Determine the (X, Y) coordinate at the center of the cell enclosing the given text.  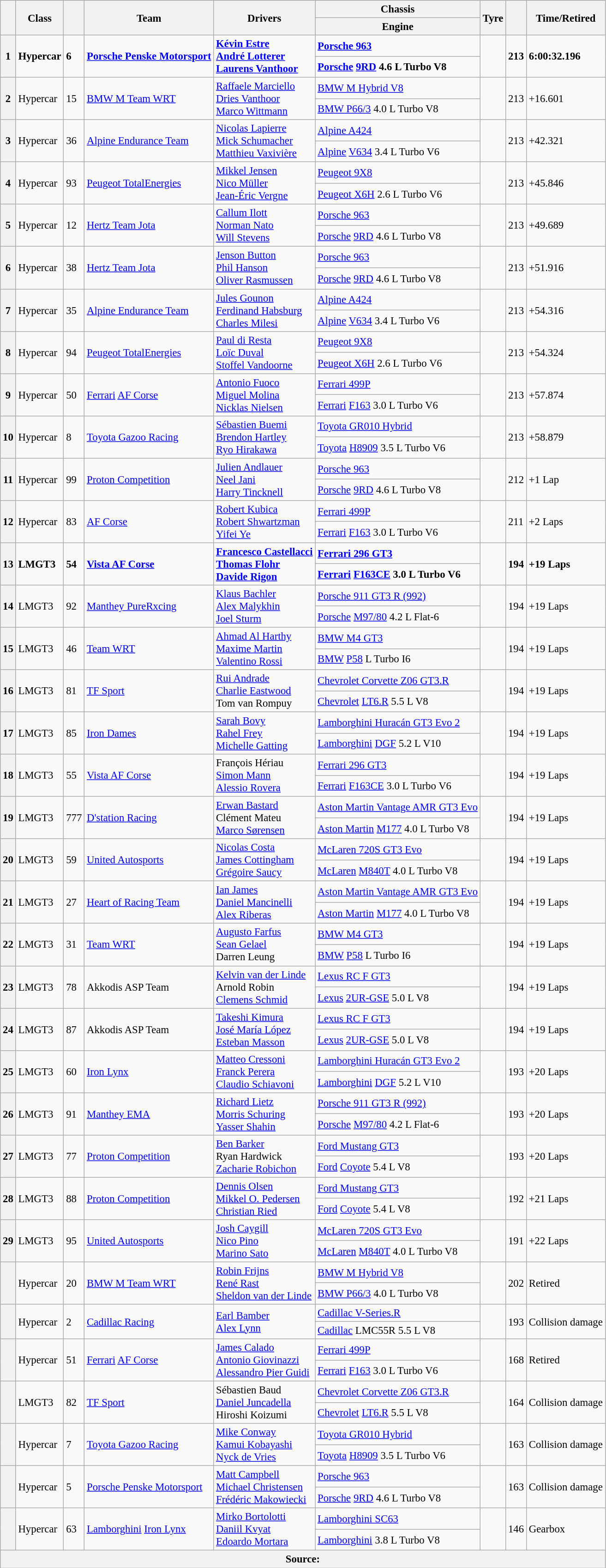
Cadillac Racing (149, 1322)
35 (74, 310)
54 (74, 564)
Matt Campbell Michael Christensen Frédéric Makowiecki (264, 1487)
Cadillac LMC55R 5.5 L V8 (398, 1331)
212 (516, 479)
Manthey EMA (149, 1114)
Robert Kubica Robert Shwartzman Yifei Ye (264, 522)
29 (8, 1241)
Drivers (264, 18)
Raffaele Marciello Dries Vanthoor Marco Wittmann (264, 99)
88 (74, 1199)
26 (8, 1114)
51 (74, 1360)
Rui Andrade Charlie Eastwood Tom van Rompuy (264, 691)
146 (516, 1530)
Lamborghini SC63 (398, 1519)
+21 Laps (566, 1199)
87 (74, 1029)
55 (74, 775)
Chassis (398, 9)
Engine (398, 27)
AF Corse (149, 522)
+58.879 (566, 437)
63 (74, 1530)
23 (8, 987)
Time/Retired (566, 18)
50 (74, 395)
19 (8, 818)
Antonio Fuoco Miguel Molina Nicklas Nielsen (264, 395)
Jenson Button Phil Hanson Oliver Rasmussen (264, 268)
78 (74, 987)
+54.316 (566, 310)
18 (8, 775)
Manthey PureRxcing (149, 606)
Kelvin van der Linde Arnold Robin Clemens Schmid (264, 987)
211 (516, 522)
Heart of Racing Team (149, 902)
22 (8, 945)
Ian James Daniel Mancinelli Alex Riberas (264, 902)
Iron Dames (149, 733)
82 (74, 1403)
192 (516, 1199)
Mirko Bortolotti Daniil Kvyat Edoardo Mortara (264, 1530)
38 (74, 268)
16 (8, 691)
21 (8, 902)
14 (8, 606)
Sarah Bovy Rahel Frey Michelle Gatting (264, 733)
Lamborghini Iron Lynx (149, 1530)
Cadillac V-Series.R (398, 1313)
+22 Laps (566, 1241)
83 (74, 522)
+54.324 (566, 352)
24 (8, 1029)
Klaus Bachler Alex Malykhin Joel Sturm (264, 606)
Team (149, 18)
Class (40, 18)
François Hériau Simon Mann Alessio Rovera (264, 775)
Callum Ilott Norman Nato Will Stevens (264, 225)
Matteo Cressoni Franck Perera Claudio Schiavoni (264, 1072)
Earl Bamber Alex Lynn (264, 1322)
77 (74, 1156)
Erwan Bastard Clément Mateu Marco Sørensen (264, 818)
168 (516, 1360)
17 (8, 733)
+16.601 (566, 99)
+1 Lap (566, 479)
25 (8, 1072)
31 (74, 945)
60 (74, 1072)
191 (516, 1241)
202 (516, 1283)
3 (8, 141)
777 (74, 818)
93 (74, 183)
+49.689 (566, 225)
Source: (303, 1559)
99 (74, 479)
Ahmad Al Harthy Maxime Martin Valentino Rossi (264, 648)
Paul di Resta Loïc Duval Stoffel Vandoorne (264, 352)
Sébastien Baud Daniel Juncadella Hiroshi Koizumi (264, 1403)
Augusto Farfus Sean Gelael Darren Leung (264, 945)
Francesco Castellacci Thomas Flohr Davide Rigon (264, 564)
85 (74, 733)
91 (74, 1114)
+2 Laps (566, 522)
Sébastien Buemi Brendon Hartley Ryo Hirakawa (264, 437)
Mikkel Jensen Nico Müller Jean-Éric Vergne (264, 183)
11 (8, 479)
Dennis Olsen Mikkel O. Pedersen Christian Ried (264, 1199)
Lamborghini 3.8 L Turbo V8 (398, 1540)
94 (74, 352)
92 (74, 606)
164 (516, 1403)
+57.874 (566, 395)
Mike Conway Kamui Kobayashi Nyck de Vries (264, 1445)
+51.916 (566, 268)
9 (8, 395)
6:00:32.196 (566, 56)
Tyre (493, 18)
13 (8, 564)
1 (8, 56)
Josh Caygill Nico Pino Marino Sato (264, 1241)
James Calado Antonio Giovinazzi Alessandro Pier Guidi (264, 1360)
46 (74, 648)
59 (74, 860)
+42.321 (566, 141)
Ben Barker Ryan Hardwick Zacharie Robichon (264, 1156)
Jules Gounon Ferdinand Habsburg Charles Milesi (264, 310)
10 (8, 437)
Nicolas Costa James Cottingham Grégoire Saucy (264, 860)
D'station Racing (149, 818)
81 (74, 691)
Julien Andlauer Neel Jani Harry Tincknell (264, 479)
4 (8, 183)
Richard Lietz Morris Schuring Yasser Shahin (264, 1114)
95 (74, 1241)
Kévin Estre André Lotterer Laurens Vanthoor (264, 56)
+45.846 (566, 183)
Nicolas Lapierre Mick Schumacher Matthieu Vaxivière (264, 141)
Gearbox (566, 1530)
Robin Frijns René Rast Sheldon van der Linde (264, 1283)
Iron Lynx (149, 1072)
28 (8, 1199)
Takeshi Kimura José María López Esteban Masson (264, 1029)
36 (74, 141)
